Capture the cell that displays the provided text and extract its [X, Y] central coordinate. 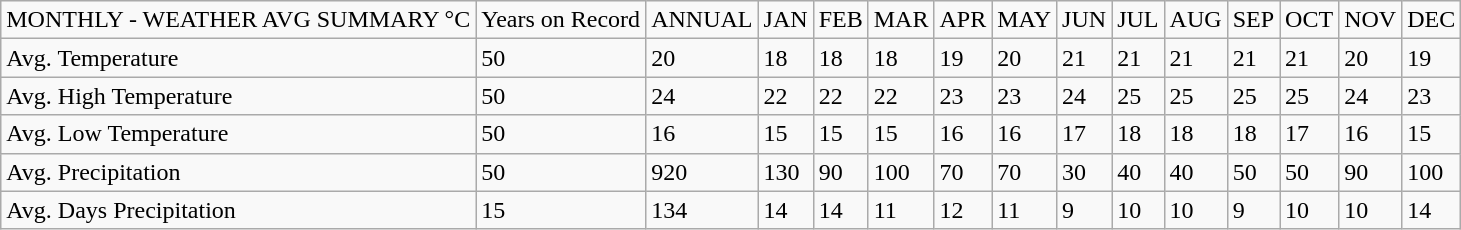
JAN [786, 20]
30 [1084, 172]
MAR [901, 20]
130 [786, 172]
MAY [1024, 20]
Years on Record [561, 20]
Avg. Low Temperature [238, 134]
Avg. Days Precipitation [238, 210]
APR [963, 20]
JUN [1084, 20]
MONTHLY - WEATHER AVG SUMMARY °C [238, 20]
ANNUAL [702, 20]
DEC [1432, 20]
Avg. Temperature [238, 58]
FEB [840, 20]
Avg. Precipitation [238, 172]
AUG [1196, 20]
Avg. High Temperature [238, 96]
134 [702, 210]
NOV [1370, 20]
12 [963, 210]
JUL [1138, 20]
OCT [1310, 20]
920 [702, 172]
SEP [1253, 20]
